Find where the given text appears and provide that cell's center as [x, y] coordinate. 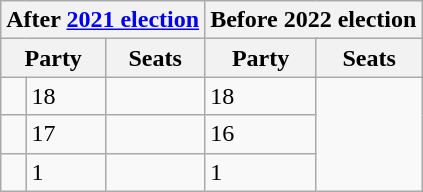
17 [66, 134]
After 2021 election [103, 20]
16 [261, 134]
Before 2022 election [314, 20]
